Capture the cell that displays the provided text and extract its [X, Y] central coordinate. 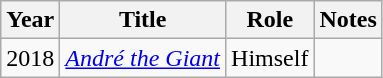
Himself [270, 58]
Notes [348, 20]
2018 [30, 58]
Title [143, 20]
André the Giant [143, 58]
Role [270, 20]
Year [30, 20]
